Capture the cell that displays the provided text and extract its [X, Y] central coordinate. 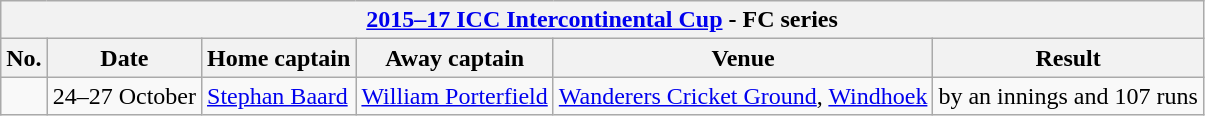
Away captain [454, 58]
24–27 October [124, 96]
Wanderers Cricket Ground, Windhoek [743, 96]
No. [24, 58]
Home captain [279, 58]
Venue [743, 58]
William Porterfield [454, 96]
by an innings and 107 runs [1068, 96]
Result [1068, 58]
2015–17 ICC Intercontinental Cup - FC series [602, 20]
Stephan Baard [279, 96]
Date [124, 58]
